Return the (x, y) coordinate for the center point of the cell that contains the specified text.  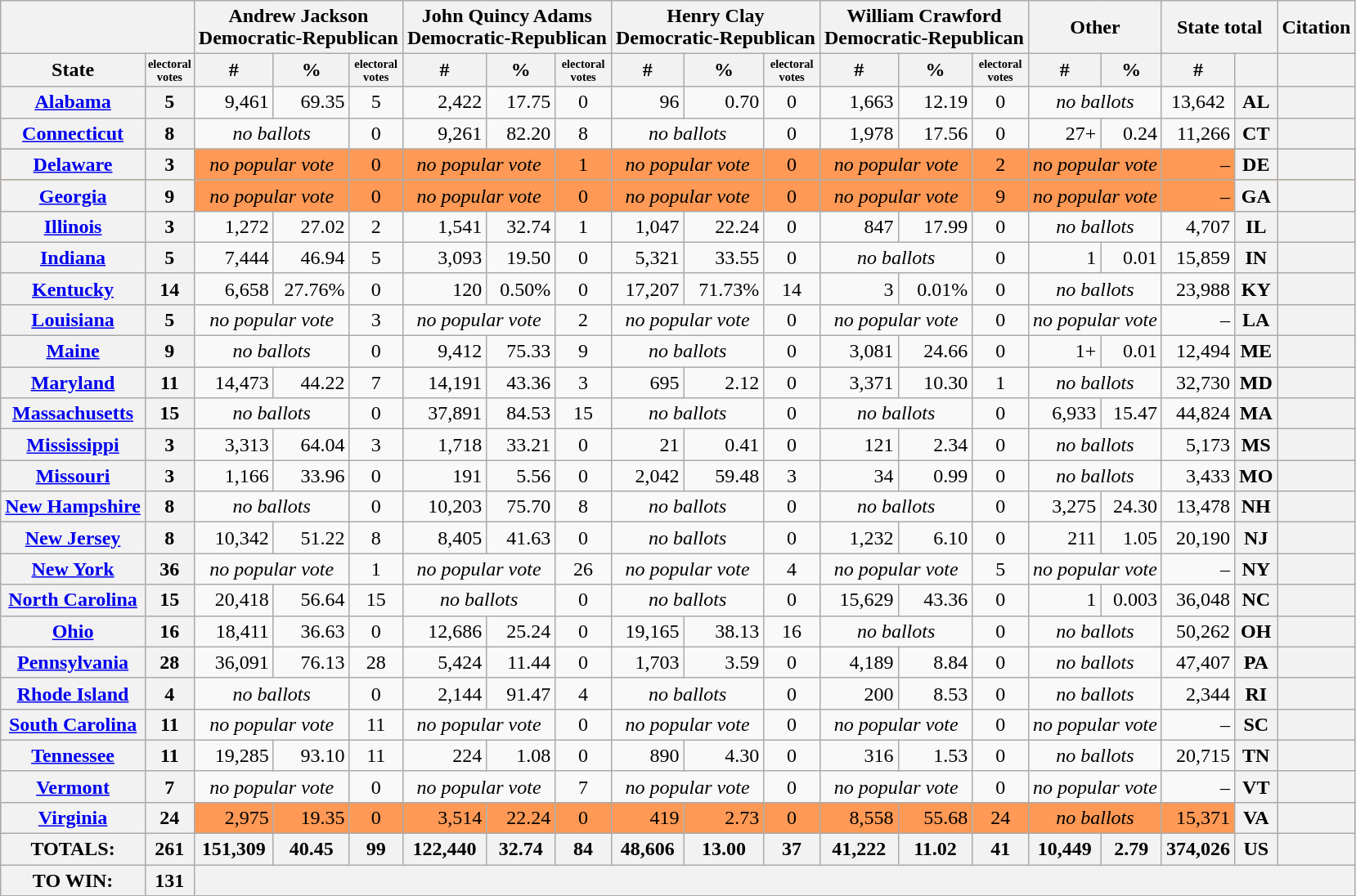
OH (1256, 631)
15,859 (1197, 258)
46.94 (311, 258)
18,411 (234, 631)
191 (444, 476)
14,191 (444, 383)
120 (444, 289)
South Carolina (74, 724)
19,165 (648, 631)
56.64 (311, 600)
Vermont (74, 786)
MA (1256, 414)
10,342 (234, 538)
Tennessee (74, 755)
Illinois (74, 226)
27.02 (311, 226)
TO WIN: (74, 880)
20,190 (1197, 538)
374,026 (1197, 849)
10,449 (1064, 849)
AL (1256, 102)
VT (1256, 786)
7,444 (234, 258)
2.79 (1132, 849)
NH (1256, 507)
20,715 (1197, 755)
1,232 (859, 538)
47,407 (1197, 662)
19.35 (311, 818)
MO (1256, 476)
2,975 (234, 818)
NC (1256, 600)
Ohio (74, 631)
0.99 (936, 476)
261 (169, 849)
695 (648, 383)
9,261 (444, 133)
50,262 (1197, 631)
2,344 (1197, 693)
5,173 (1197, 445)
131 (169, 880)
99 (376, 849)
1,272 (234, 226)
1.53 (936, 755)
1,703 (648, 662)
3,313 (234, 445)
3,093 (444, 258)
17.56 (936, 133)
1,047 (648, 226)
Rhode Island (74, 693)
84.53 (521, 414)
6.10 (936, 538)
11.44 (521, 662)
VA (1256, 818)
Alabama (74, 102)
New Jersey (74, 538)
0.41 (724, 445)
8,558 (859, 818)
36,048 (1197, 600)
8.84 (936, 662)
76.13 (311, 662)
71.73% (724, 289)
121 (859, 445)
2,042 (648, 476)
33.96 (311, 476)
59.48 (724, 476)
CT (1256, 133)
State total (1219, 28)
TOTALS: (74, 849)
13.00 (724, 849)
151,309 (234, 849)
36.63 (311, 631)
17.99 (936, 226)
41.63 (521, 538)
419 (648, 818)
PA (1256, 662)
1,541 (444, 226)
RI (1256, 693)
1,978 (859, 133)
34 (859, 476)
4,707 (1197, 226)
0.01% (936, 289)
0.70 (724, 102)
Indiana (74, 258)
Virginia (74, 818)
DE (1256, 164)
3,081 (859, 352)
93.10 (311, 755)
44,824 (1197, 414)
1,663 (859, 102)
55.68 (936, 818)
IL (1256, 226)
82.20 (521, 133)
24.30 (1132, 507)
8.53 (936, 693)
NJ (1256, 538)
27.76% (311, 289)
SC (1256, 724)
96 (648, 102)
New York (74, 569)
Massachusetts (74, 414)
48,606 (648, 849)
211 (1064, 538)
Henry ClayDemocratic-Republican (715, 28)
0.003 (1132, 600)
51.22 (311, 538)
9,461 (234, 102)
Maryland (74, 383)
15,629 (859, 600)
11,266 (1197, 133)
New Hampshire (74, 507)
NY (1256, 569)
William CrawfordDemocratic-Republican (924, 28)
23,988 (1197, 289)
3,433 (1197, 476)
17.75 (521, 102)
1.05 (1132, 538)
0.50% (521, 289)
LA (1256, 320)
3.59 (724, 662)
John Quincy AdamsDemocratic-Republican (507, 28)
38.13 (724, 631)
2,422 (444, 102)
10,203 (444, 507)
Connecticut (74, 133)
2.34 (936, 445)
84 (584, 849)
27+ (1064, 133)
6,933 (1064, 414)
36,091 (234, 662)
1,718 (444, 445)
1.08 (521, 755)
40.45 (311, 849)
91.47 (521, 693)
2,144 (444, 693)
Other (1094, 28)
75.70 (521, 507)
122,440 (444, 849)
1,166 (234, 476)
32,730 (1197, 383)
69.35 (311, 102)
6,658 (234, 289)
224 (444, 755)
GA (1256, 195)
Delaware (74, 164)
MS (1256, 445)
North Carolina (74, 600)
12.19 (936, 102)
9,412 (444, 352)
41,222 (859, 849)
20,418 (234, 600)
3,371 (859, 383)
3,275 (1064, 507)
44.22 (311, 383)
13,478 (1197, 507)
8,405 (444, 538)
US (1256, 849)
24.66 (936, 352)
26 (584, 569)
2.12 (724, 383)
3,514 (444, 818)
0.24 (1132, 133)
12,686 (444, 631)
11.02 (936, 849)
847 (859, 226)
37 (792, 849)
Mississippi (74, 445)
33.21 (521, 445)
Missouri (74, 476)
4.30 (724, 755)
12,494 (1197, 352)
Andrew JacksonDemocratic-Republican (298, 28)
36 (169, 569)
316 (859, 755)
TN (1256, 755)
14,473 (234, 383)
13,642 (1197, 102)
19,285 (234, 755)
IN (1256, 258)
1+ (1064, 352)
890 (648, 755)
19.50 (521, 258)
State (74, 70)
Louisiana (74, 320)
15,371 (1197, 818)
5.56 (521, 476)
17,207 (648, 289)
4,189 (859, 662)
75.33 (521, 352)
Kentucky (74, 289)
15.47 (1132, 414)
200 (859, 693)
37,891 (444, 414)
5,424 (444, 662)
KY (1256, 289)
41 (1001, 849)
33.55 (724, 258)
2.73 (724, 818)
5,321 (648, 258)
25.24 (521, 631)
Pennsylvania (74, 662)
21 (648, 445)
64.04 (311, 445)
Georgia (74, 195)
MD (1256, 383)
ME (1256, 352)
10.30 (936, 383)
Citation (1317, 28)
Maine (74, 352)
